Pinpoint the cell where the given text exists, returning its [x, y] midpoint coordinate. 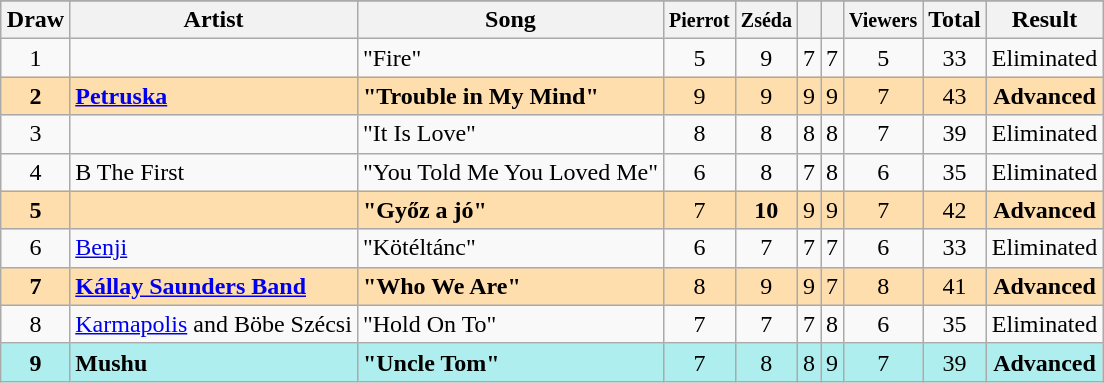
B The First [214, 172]
"Kötéltánc" [510, 248]
Viewers [884, 20]
Song [510, 20]
41 [955, 286]
4 [35, 172]
Artist [214, 20]
Mushu [214, 362]
"You Told Me You Loved Me" [510, 172]
"Hold On To" [510, 324]
Kállay Saunders Band [214, 286]
"Uncle Tom" [510, 362]
Pierrot [700, 20]
Draw [35, 20]
42 [955, 210]
"It Is Love" [510, 134]
2 [35, 96]
Petruska [214, 96]
10 [766, 210]
"Trouble in My Mind" [510, 96]
43 [955, 96]
Result [1044, 20]
Total [955, 20]
"Győz a jó" [510, 210]
"Fire" [510, 58]
"Who We Are" [510, 286]
Zséda [766, 20]
1 [35, 58]
Benji [214, 248]
3 [35, 134]
Karmapolis and Böbe Szécsi [214, 324]
